Detect which cell encompasses the target text, then output its [x, y] center coordinate. 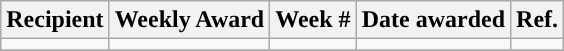
Ref. [538, 20]
Weekly Award [190, 20]
Recipient [55, 20]
Week # [313, 20]
Date awarded [433, 20]
